Detect which cell encompasses the target text, then output its [X, Y] center coordinate. 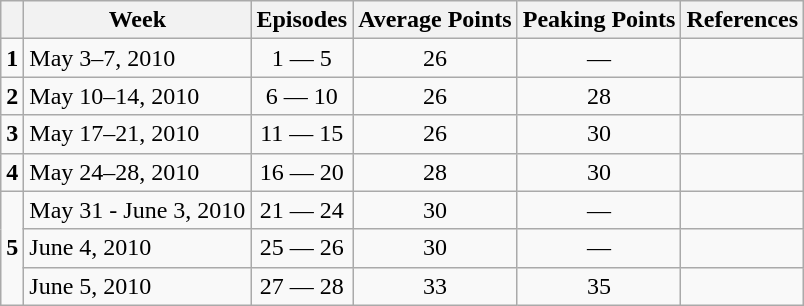
June 5, 2010 [138, 286]
1 [12, 58]
25 — 26 [302, 248]
May 31 - June 3, 2010 [138, 210]
Average Points [436, 20]
33 [436, 286]
1 — 5 [302, 58]
4 [12, 172]
3 [12, 134]
21 — 24 [302, 210]
Week [138, 20]
June 4, 2010 [138, 248]
May 24–28, 2010 [138, 172]
5 [12, 248]
6 — 10 [302, 96]
May 17–21, 2010 [138, 134]
References [742, 20]
May 10–14, 2010 [138, 96]
2 [12, 96]
16 — 20 [302, 172]
11 — 15 [302, 134]
27 — 28 [302, 286]
May 3–7, 2010 [138, 58]
Peaking Points [599, 20]
Episodes [302, 20]
35 [599, 286]
